For the text-containing cell, return its midpoint in (x, y) coordinate format. 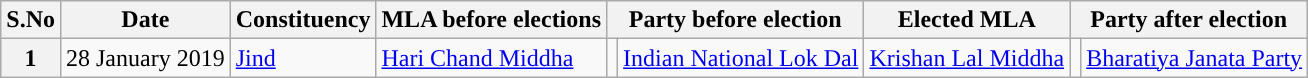
S.No (31, 20)
Elected MLA (967, 20)
Bharatiya Janata Party (1194, 58)
28 January 2019 (145, 58)
Krishan Lal Middha (967, 58)
Party after election (1189, 20)
Hari Chand Middha (492, 58)
MLA before elections (492, 20)
Indian National Lok Dal (741, 58)
1 (31, 58)
Constituency (303, 20)
Party before election (736, 20)
Date (145, 20)
Jind (303, 58)
